Identify which cell holds the provided text, then report its [x, y] central coordinate. 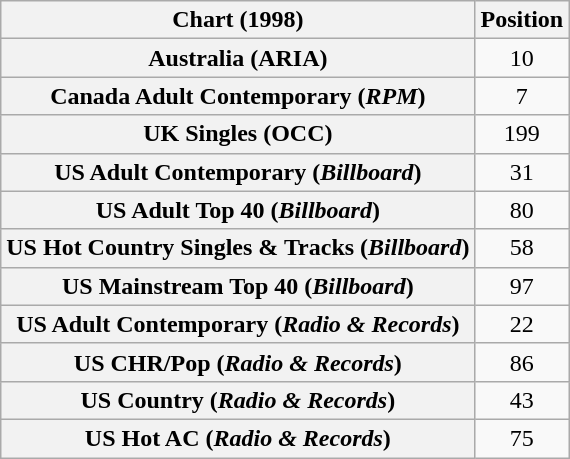
58 [522, 248]
US Mainstream Top 40 (Billboard) [238, 286]
US Hot AC (Radio & Records) [238, 438]
10 [522, 58]
US Country (Radio & Records) [238, 400]
86 [522, 362]
97 [522, 286]
US Adult Contemporary (Billboard) [238, 172]
US Hot Country Singles & Tracks (Billboard) [238, 248]
Canada Adult Contemporary (RPM) [238, 96]
22 [522, 324]
US Adult Top 40 (Billboard) [238, 210]
Australia (ARIA) [238, 58]
80 [522, 210]
Position [522, 20]
43 [522, 400]
US Adult Contemporary (Radio & Records) [238, 324]
75 [522, 438]
31 [522, 172]
US CHR/Pop (Radio & Records) [238, 362]
Chart (1998) [238, 20]
UK Singles (OCC) [238, 134]
7 [522, 96]
199 [522, 134]
